Locate the cell with the specified text and output its [x, y] center coordinate. 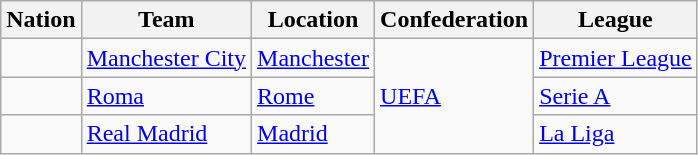
Manchester [314, 58]
Rome [314, 96]
Madrid [314, 134]
Manchester City [166, 58]
Confederation [454, 20]
Serie A [616, 96]
Premier League [616, 58]
La Liga [616, 134]
Real Madrid [166, 134]
Roma [166, 96]
Team [166, 20]
UEFA [454, 96]
Nation [41, 20]
Location [314, 20]
League [616, 20]
